Find where the given text appears and provide that cell's center as [x, y] coordinate. 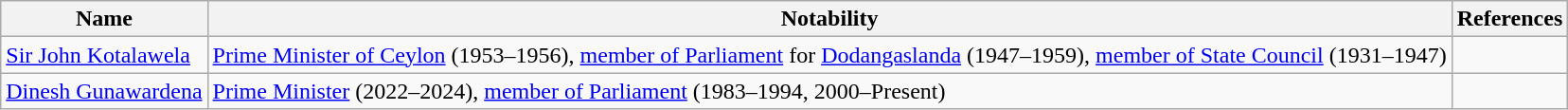
Name [104, 19]
Dinesh Gunawardena [104, 91]
Notability [829, 19]
Prime Minister of Ceylon (1953–1956), member of Parliament for Dodangaslanda (1947–1959), member of State Council (1931–1947) [829, 55]
Prime Minister (2022–2024), member of Parliament (1983–1994, 2000–Present) [829, 91]
References [1509, 19]
Sir John Kotalawela [104, 55]
